Locate the cell with the specified text and output its (X, Y) center coordinate. 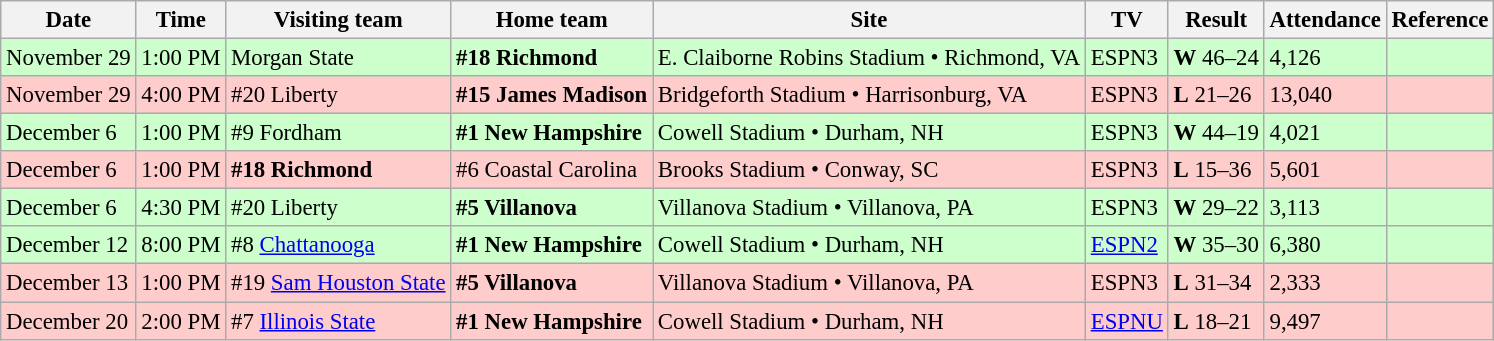
L 21–26 (1216, 95)
#19 Sam Houston State (338, 283)
Brooks Stadium • Conway, SC (870, 170)
TV (1126, 20)
E. Claiborne Robins Stadium • Richmond, VA (870, 58)
W 35–30 (1216, 245)
Home team (552, 20)
W 29–22 (1216, 208)
Time (181, 20)
9,497 (1325, 321)
#8 Chattanooga (338, 245)
4:30 PM (181, 208)
W 46–24 (1216, 58)
Date (68, 20)
December 13 (68, 283)
L 15–36 (1216, 170)
5,601 (1325, 170)
December 20 (68, 321)
ESPNU (1126, 321)
4,021 (1325, 133)
L 31–34 (1216, 283)
2,333 (1325, 283)
Bridgeforth Stadium • Harrisonburg, VA (870, 95)
#7 Illinois State (338, 321)
#15 James Madison (552, 95)
2:00 PM (181, 321)
Site (870, 20)
Visiting team (338, 20)
ESPN2 (1126, 245)
6,380 (1325, 245)
L 18–21 (1216, 321)
W 44–19 (1216, 133)
#9 Fordham (338, 133)
Reference (1440, 20)
13,040 (1325, 95)
3,113 (1325, 208)
#6 Coastal Carolina (552, 170)
Attendance (1325, 20)
December 12 (68, 245)
4:00 PM (181, 95)
Result (1216, 20)
Morgan State (338, 58)
4,126 (1325, 58)
8:00 PM (181, 245)
